For the text-containing cell, return its midpoint in (X, Y) coordinate format. 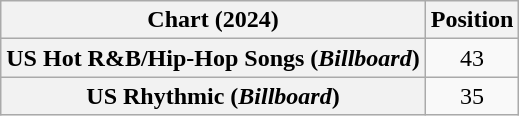
43 (472, 58)
Position (472, 20)
Chart (2024) (213, 20)
US Rhythmic (Billboard) (213, 96)
US Hot R&B/Hip-Hop Songs (Billboard) (213, 58)
35 (472, 96)
